Pinpoint the cell where the given text exists, returning its (x, y) midpoint coordinate. 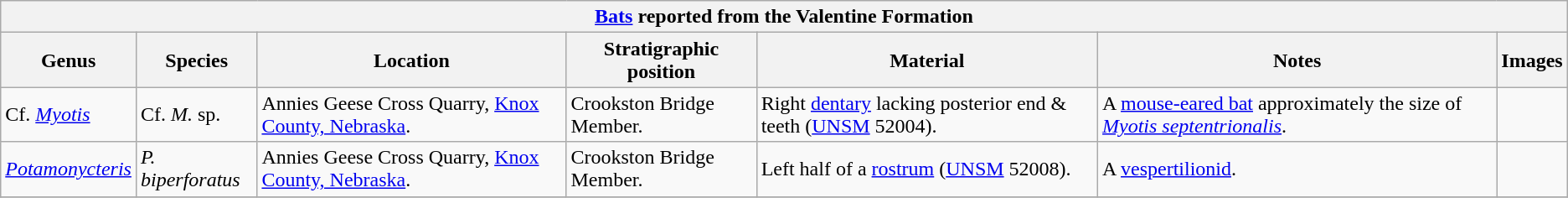
Bats reported from the Valentine Formation (784, 17)
Stratigraphic position (662, 60)
Notes (1297, 60)
Species (196, 60)
Right dentary lacking posterior end & teeth (UNSM 52004). (926, 114)
Left half of a rostrum (UNSM 52008). (926, 169)
A mouse-eared bat approximately the size of Myotis septentrionalis. (1297, 114)
Images (1532, 60)
Genus (69, 60)
A vespertilionid. (1297, 169)
Cf. M. sp. (196, 114)
Cf. Myotis (69, 114)
Potamonycteris (69, 169)
Material (926, 60)
Location (412, 60)
P. biperforatus (196, 169)
